Capture the cell that displays the provided text and extract its [X, Y] central coordinate. 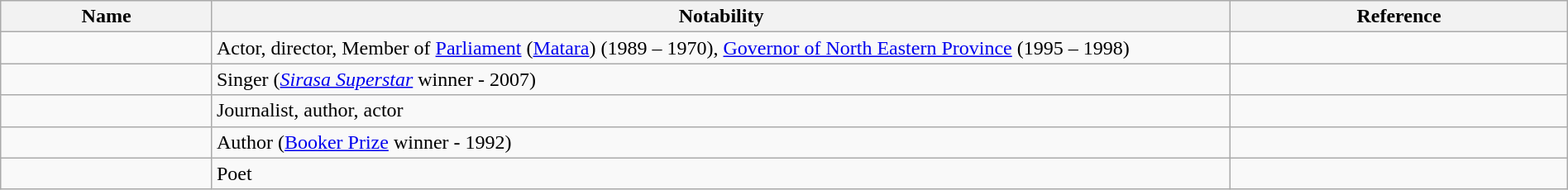
Journalist, author, actor [721, 111]
Singer (Sirasa Superstar winner - 2007) [721, 79]
Author (Booker Prize winner - 1992) [721, 142]
Notability [721, 17]
Reference [1399, 17]
Name [107, 17]
Actor, director, Member of Parliament (Matara) (1989 – 1970), Governor of North Eastern Province (1995 – 1998) [721, 48]
Poet [721, 173]
